Pinpoint the cell where the given text exists, returning its (x, y) midpoint coordinate. 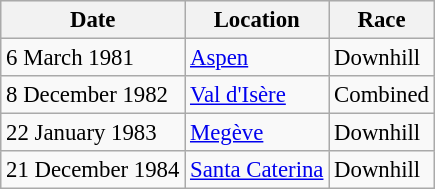
6 March 1981 (93, 58)
Race (382, 20)
Location (257, 20)
21 December 1984 (93, 170)
Val d'Isère (257, 95)
Santa Caterina (257, 170)
Combined (382, 95)
Megève (257, 133)
Date (93, 20)
8 December 1982 (93, 95)
22 January 1983 (93, 133)
Aspen (257, 58)
